Pinpoint the cell where the given text exists, returning its [x, y] midpoint coordinate. 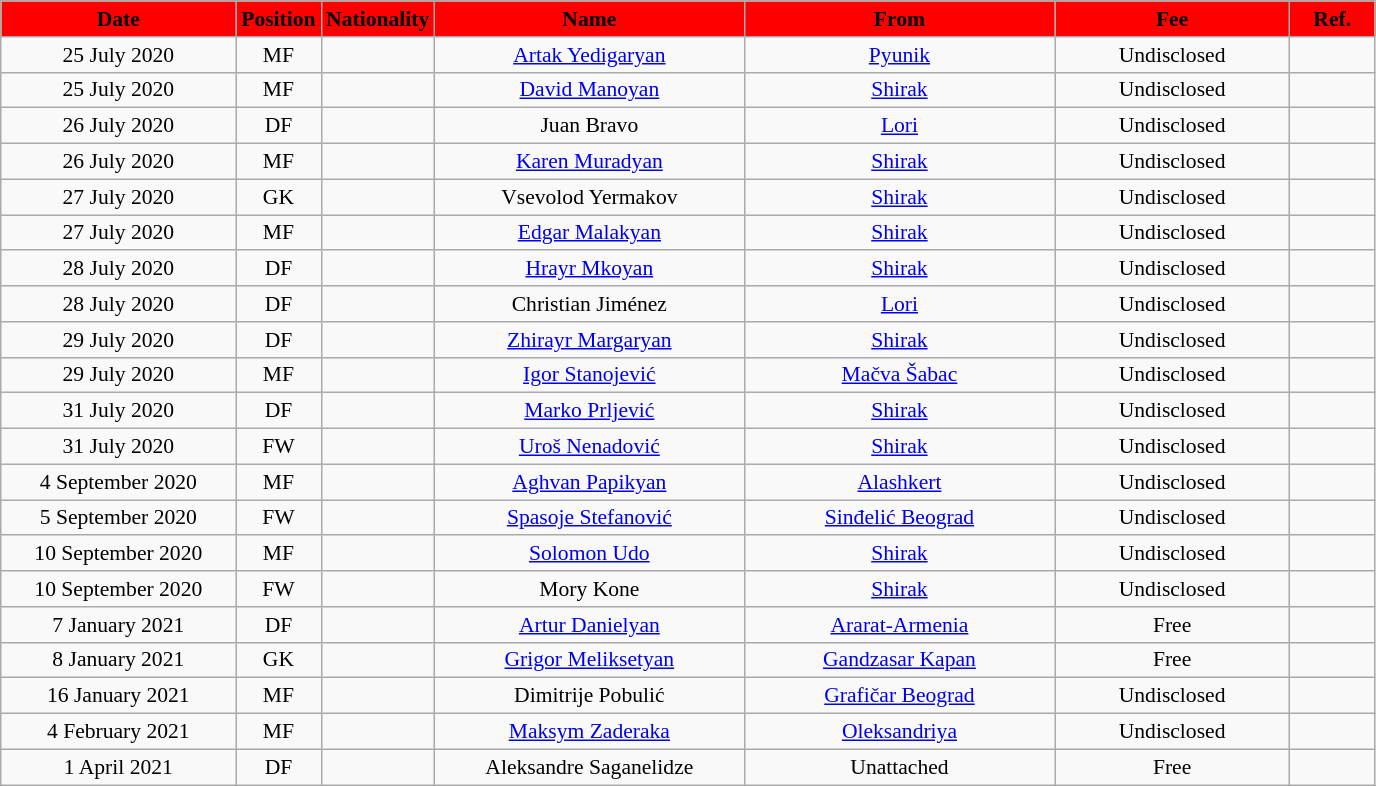
Artak Yedigaryan [589, 55]
Aghvan Papikyan [589, 482]
Spasoje Stefanović [589, 518]
Alashkert [899, 482]
1 April 2021 [118, 767]
Igor Stanojević [589, 375]
Mačva Šabac [899, 375]
Uroš Nenadović [589, 447]
Solomon Udo [589, 554]
Juan Bravo [589, 126]
4 February 2021 [118, 732]
Christian Jiménez [589, 304]
7 January 2021 [118, 625]
Date [118, 19]
8 January 2021 [118, 660]
Ref. [1332, 19]
Nationality [378, 19]
Position [278, 19]
Fee [1172, 19]
Gandzasar Kapan [899, 660]
Zhirayr Margaryan [589, 340]
Aleksandre Saganelidze [589, 767]
Hrayr Mkoyan [589, 269]
5 September 2020 [118, 518]
Artur Danielyan [589, 625]
David Manoyan [589, 90]
16 January 2021 [118, 696]
Edgar Malakyan [589, 233]
From [899, 19]
Mory Kone [589, 589]
4 September 2020 [118, 482]
Maksym Zaderaka [589, 732]
Vsevolod Yermakov [589, 197]
Name [589, 19]
Marko Prljević [589, 411]
Grigor Meliksetyan [589, 660]
Unattached [899, 767]
Pyunik [899, 55]
Oleksandriya [899, 732]
Dimitrije Pobulić [589, 696]
Karen Muradyan [589, 162]
Ararat-Armenia [899, 625]
Sinđelić Beograd [899, 518]
Grafičar Beograd [899, 696]
